Extract the [X, Y] coordinate from the center of the cell holding the provided text.  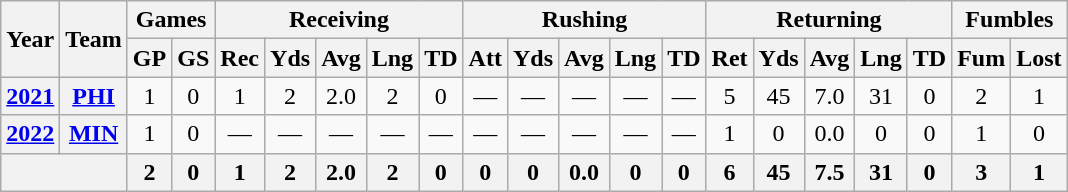
2022 [30, 134]
PHI [94, 96]
Team [94, 39]
7.0 [830, 96]
6 [730, 172]
Ret [730, 58]
Rushing [584, 20]
Fum [982, 58]
Games [170, 20]
Fumbles [1010, 20]
Att [485, 58]
Rec [240, 58]
5 [730, 96]
Receiving [339, 20]
Year [30, 39]
GS [194, 58]
GP [149, 58]
Returning [829, 20]
7.5 [830, 172]
3 [982, 172]
Lost [1039, 58]
MIN [94, 134]
2021 [30, 96]
